Locate the cell with the specified text and output its [X, Y] center coordinate. 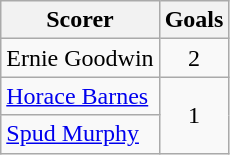
Horace Barnes [80, 96]
2 [194, 58]
Goals [194, 20]
Scorer [80, 20]
1 [194, 115]
Spud Murphy [80, 134]
Ernie Goodwin [80, 58]
